Find where the given text appears and provide that cell's center as (x, y) coordinate. 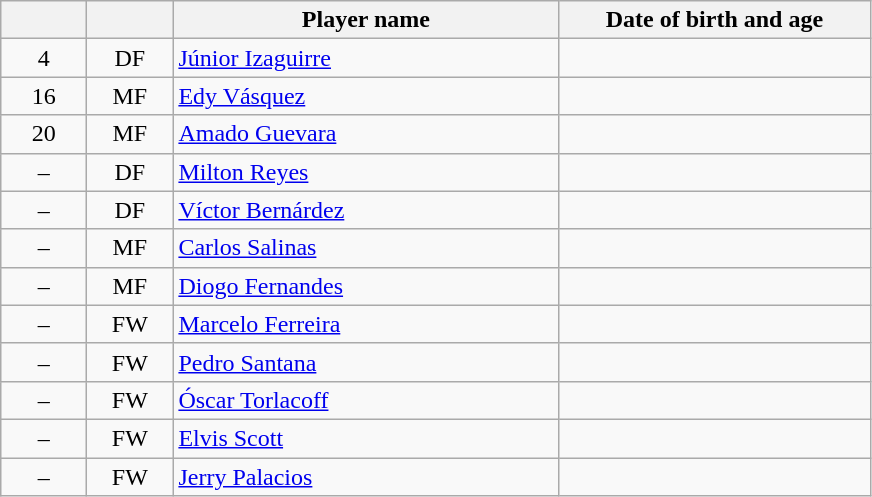
Óscar Torlacoff (366, 400)
Milton Reyes (366, 172)
Júnior Izaguirre (366, 58)
Date of birth and age (714, 20)
Pedro Santana (366, 362)
Player name (366, 20)
20 (44, 134)
Diogo Fernandes (366, 286)
Elvis Scott (366, 438)
Edy Vásquez (366, 96)
Jerry Palacios (366, 477)
Carlos Salinas (366, 248)
Víctor Bernárdez (366, 210)
4 (44, 58)
Marcelo Ferreira (366, 324)
16 (44, 96)
Amado Guevara (366, 134)
